Output the (X, Y) coordinate of the center of the cell containing the given text.  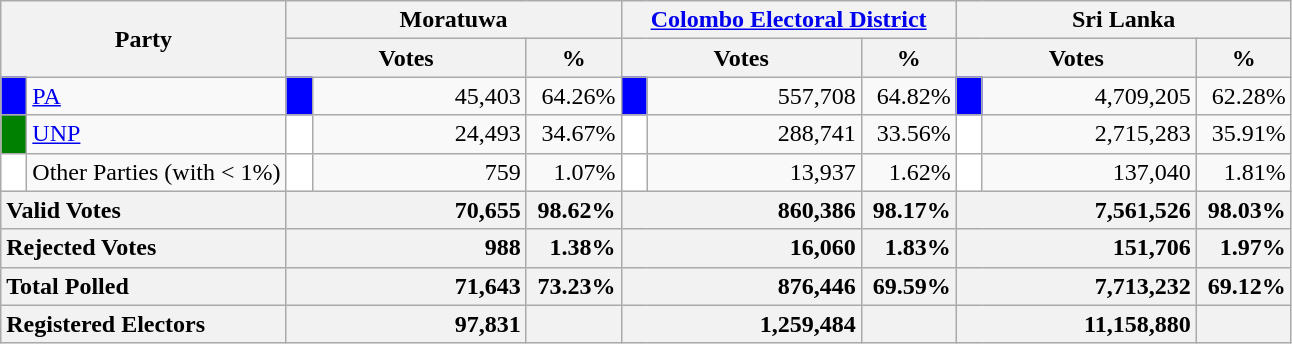
73.23% (574, 286)
69.12% (1244, 286)
Colombo Electoral District (788, 20)
7,561,526 (1076, 210)
Other Parties (with < 1%) (156, 172)
64.82% (908, 96)
Moratuwa (454, 20)
Sri Lanka (1124, 20)
288,741 (754, 134)
557,708 (754, 96)
UNP (156, 134)
759 (419, 172)
Rejected Votes (144, 248)
1.97% (1244, 248)
98.03% (1244, 210)
Party (144, 39)
Valid Votes (144, 210)
24,493 (419, 134)
Total Polled (144, 286)
151,706 (1076, 248)
1.38% (574, 248)
7,713,232 (1076, 286)
1,259,484 (741, 324)
137,040 (1089, 172)
34.67% (574, 134)
988 (406, 248)
1.83% (908, 248)
860,386 (741, 210)
1.62% (908, 172)
64.26% (574, 96)
35.91% (1244, 134)
70,655 (406, 210)
98.17% (908, 210)
876,446 (741, 286)
33.56% (908, 134)
Registered Electors (144, 324)
2,715,283 (1089, 134)
71,643 (406, 286)
11,158,880 (1076, 324)
4,709,205 (1089, 96)
PA (156, 96)
97,831 (406, 324)
62.28% (1244, 96)
45,403 (419, 96)
16,060 (741, 248)
98.62% (574, 210)
69.59% (908, 286)
1.07% (574, 172)
13,937 (754, 172)
1.81% (1244, 172)
